Capture the cell that displays the provided text and extract its (x, y) central coordinate. 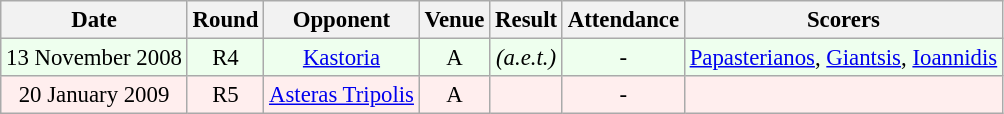
Scorers (843, 20)
20 January 2009 (94, 95)
(a.e.t.) (526, 58)
Asteras Tripolis (342, 95)
R4 (225, 58)
Kastoria (342, 58)
13 November 2008 (94, 58)
Round (225, 20)
Papasterianos, Giantsis, Ioannidis (843, 58)
Date (94, 20)
Attendance (623, 20)
Venue (454, 20)
Opponent (342, 20)
R5 (225, 95)
Result (526, 20)
